Detect which cell encompasses the target text, then output its [X, Y] center coordinate. 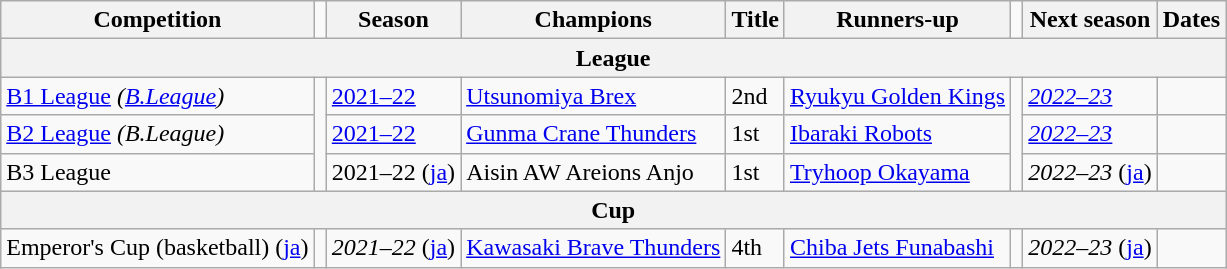
Aisin AW Areions Anjo [594, 172]
Ibaraki Robots [897, 134]
Dates [1191, 20]
B2 League (B.League) [158, 134]
Runners-up [897, 20]
League [614, 58]
Next season [1090, 20]
Chiba Jets Funabashi [897, 248]
Gunma Crane Thunders [594, 134]
Tryhoop Okayama [897, 172]
Competition [158, 20]
Cup [614, 210]
Champions [594, 20]
Kawasaki Brave Thunders [594, 248]
B1 League (B.League) [158, 96]
Season [393, 20]
2nd [756, 96]
4th [756, 248]
Utsunomiya Brex [594, 96]
Title [756, 20]
Ryukyu Golden Kings [897, 96]
Emperor's Cup (basketball) (ja) [158, 248]
B3 League [158, 172]
